Return the [X, Y] coordinate for the center point of the cell that contains the specified text.  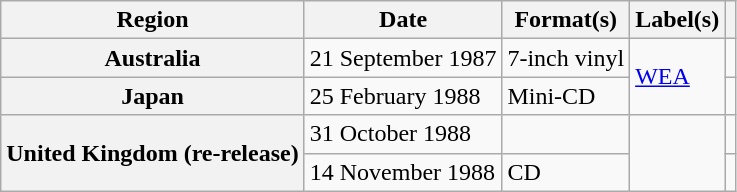
21 September 1987 [403, 58]
Format(s) [566, 20]
14 November 1988 [403, 172]
Australia [152, 58]
25 February 1988 [403, 96]
7-inch vinyl [566, 58]
Label(s) [678, 20]
Date [403, 20]
United Kingdom (re-release) [152, 153]
31 October 1988 [403, 134]
WEA [678, 77]
Mini-CD [566, 96]
CD [566, 172]
Japan [152, 96]
Region [152, 20]
